Return the [x, y] coordinate for the center point of the cell that contains the specified text.  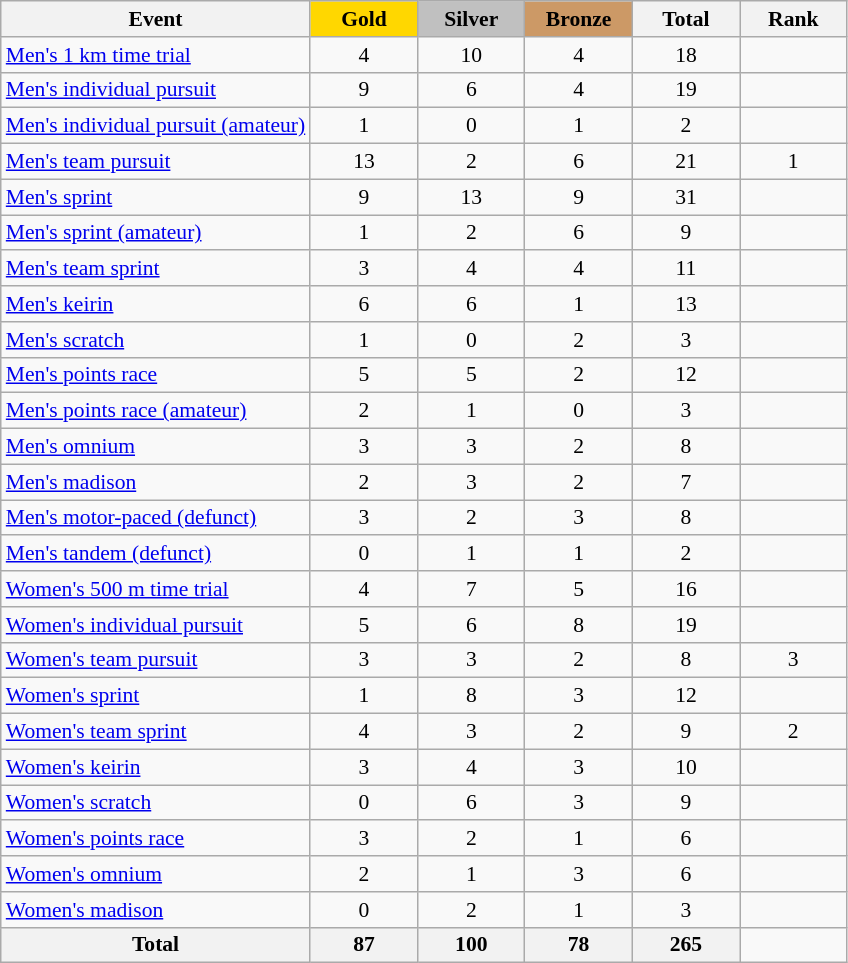
Men's sprint [156, 197]
Women's omnium [156, 874]
Women's team pursuit [156, 660]
Gold [364, 19]
Men's points race [156, 375]
Men's individual pursuit (amateur) [156, 126]
Event [156, 19]
Women's madison [156, 910]
Rank [794, 19]
21 [686, 162]
Men's 1 km time trial [156, 55]
18 [686, 55]
Women's individual pursuit [156, 625]
Women's 500 m time trial [156, 589]
Men's team pursuit [156, 162]
Women's sprint [156, 696]
Men's motor-paced (defunct) [156, 518]
Women's points race [156, 839]
78 [578, 945]
265 [686, 945]
Men's sprint (amateur) [156, 233]
11 [686, 269]
Men's tandem (defunct) [156, 554]
31 [686, 197]
Women's keirin [156, 767]
Women's scratch [156, 803]
Women's team sprint [156, 732]
Silver [472, 19]
Men's omnium [156, 447]
Men's points race (amateur) [156, 411]
Men's team sprint [156, 269]
Men's madison [156, 482]
Men's scratch [156, 340]
Men's keirin [156, 304]
Men's individual pursuit [156, 90]
100 [472, 945]
16 [686, 589]
Bronze [578, 19]
87 [364, 945]
